Provide the (X, Y) coordinate of the cell's center where the given text is located.  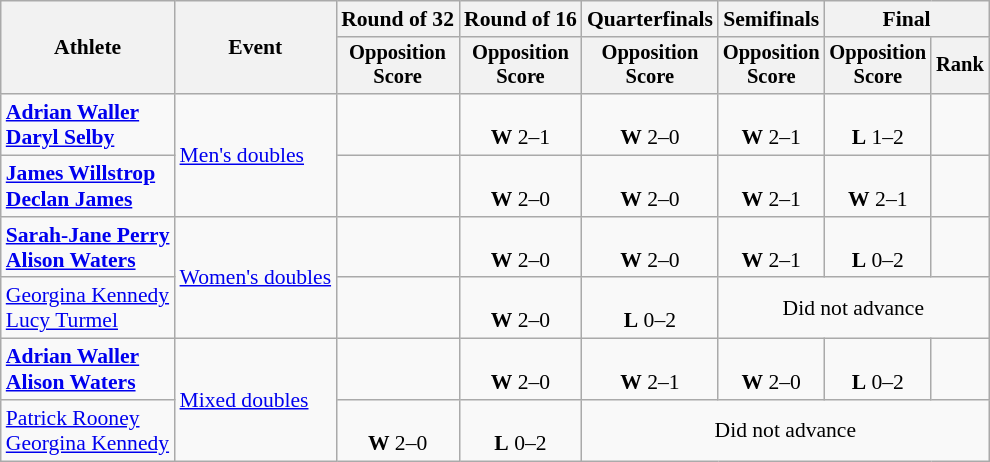
Round of 32 (398, 19)
Quarterfinals (650, 19)
Round of 16 (520, 19)
James Willstrop Declan James (88, 186)
L 1–2 (878, 124)
Rank (960, 66)
Adrian Waller Alison Waters (88, 370)
Sarah-Jane Perry Alison Waters (88, 248)
Adrian Waller Daryl Selby (88, 124)
Semifinals (772, 19)
Georgina Kennedy Lucy Turmel (88, 308)
Patrick Rooney Georgina Kennedy (88, 430)
Mixed doubles (256, 400)
Athlete (88, 48)
Men's doubles (256, 155)
Women's doubles (256, 278)
Final (907, 19)
Event (256, 48)
